Locate the cell with the specified text and output its (X, Y) center coordinate. 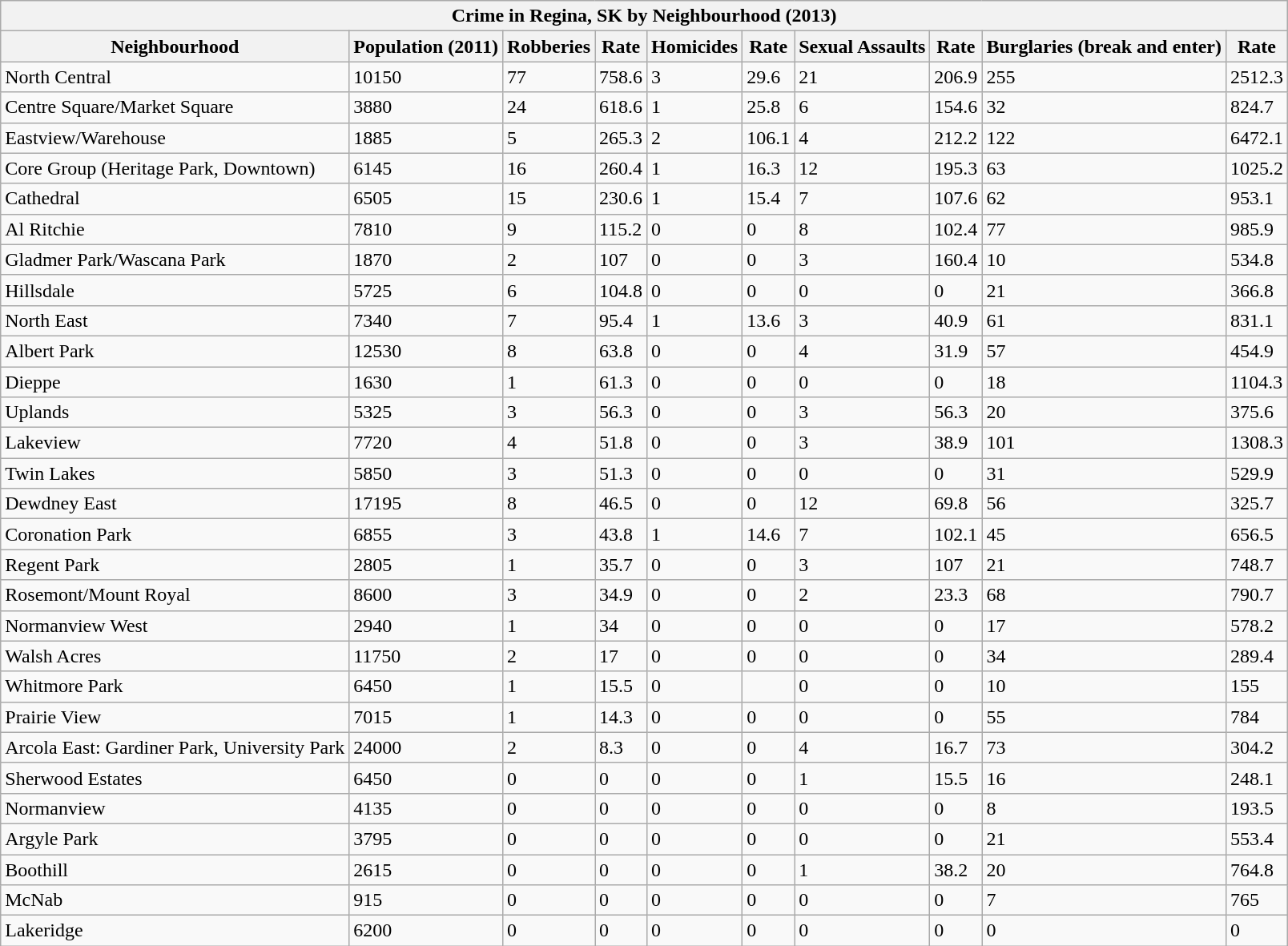
Al Ritchie (175, 229)
534.8 (1256, 260)
6472.1 (1256, 138)
656.5 (1256, 534)
8.3 (622, 747)
35.7 (622, 565)
102.1 (956, 534)
95.4 (622, 320)
63 (1104, 168)
824.7 (1256, 107)
107.6 (956, 199)
4135 (426, 808)
5 (548, 138)
1308.3 (1256, 443)
34.9 (622, 595)
14.6 (769, 534)
104.8 (622, 290)
2615 (426, 869)
529.9 (1256, 473)
2805 (426, 565)
915 (426, 900)
3880 (426, 107)
160.4 (956, 260)
40.9 (956, 320)
32 (1104, 107)
Normanview (175, 808)
7340 (426, 320)
790.7 (1256, 595)
62 (1104, 199)
Population (2011) (426, 46)
Cathedral (175, 199)
12530 (426, 351)
16.7 (956, 747)
Sexual Assaults (862, 46)
304.2 (1256, 747)
953.1 (1256, 199)
122 (1104, 138)
24 (548, 107)
Argyle Park (175, 839)
69.8 (956, 504)
13.6 (769, 320)
366.8 (1256, 290)
Lakeridge (175, 931)
23.3 (956, 595)
Whitmore Park (175, 686)
618.6 (622, 107)
Normanview West (175, 626)
Dieppe (175, 382)
15.4 (769, 199)
1885 (426, 138)
Lakeview (175, 443)
Arcola East: Gardiner Park, University Park (175, 747)
56 (1104, 504)
Core Group (Heritage Park, Downtown) (175, 168)
Centre Square/Market Square (175, 107)
51.3 (622, 473)
Boothill (175, 869)
55 (1104, 717)
31.9 (956, 351)
10150 (426, 77)
3795 (426, 839)
325.7 (1256, 504)
206.9 (956, 77)
248.1 (1256, 778)
61 (1104, 320)
Albert Park (175, 351)
46.5 (622, 504)
6505 (426, 199)
61.3 (622, 382)
38.2 (956, 869)
8600 (426, 595)
68 (1104, 595)
45 (1104, 534)
Sherwood Estates (175, 778)
7810 (426, 229)
16.3 (769, 168)
106.1 (769, 138)
1630 (426, 382)
102.4 (956, 229)
Twin Lakes (175, 473)
985.9 (1256, 229)
Coronation Park (175, 534)
758.6 (622, 77)
38.9 (956, 443)
212.2 (956, 138)
McNab (175, 900)
57 (1104, 351)
831.1 (1256, 320)
1870 (426, 260)
454.9 (1256, 351)
5325 (426, 413)
784 (1256, 717)
6855 (426, 534)
289.4 (1256, 656)
265.3 (622, 138)
195.3 (956, 168)
101 (1104, 443)
Dewdney East (175, 504)
7720 (426, 443)
18 (1104, 382)
9 (548, 229)
375.6 (1256, 413)
31 (1104, 473)
43.8 (622, 534)
24000 (426, 747)
63.8 (622, 351)
5850 (426, 473)
North East (175, 320)
73 (1104, 747)
154.6 (956, 107)
6145 (426, 168)
11750 (426, 656)
Hillsdale (175, 290)
Uplands (175, 413)
51.8 (622, 443)
Rosemont/Mount Royal (175, 595)
1104.3 (1256, 382)
Walsh Acres (175, 656)
14.3 (622, 717)
Gladmer Park/Wascana Park (175, 260)
115.2 (622, 229)
748.7 (1256, 565)
6200 (426, 931)
Prairie View (175, 717)
2940 (426, 626)
260.4 (622, 168)
255 (1104, 77)
Regent Park (175, 565)
1025.2 (1256, 168)
Burglaries (break and enter) (1104, 46)
764.8 (1256, 869)
25.8 (769, 107)
29.6 (769, 77)
155 (1256, 686)
Neighbourhood (175, 46)
2512.3 (1256, 77)
Crime in Regina, SK by Neighbourhood (2013) (644, 16)
230.6 (622, 199)
5725 (426, 290)
553.4 (1256, 839)
765 (1256, 900)
North Central (175, 77)
Robberies (548, 46)
17195 (426, 504)
Eastview/Warehouse (175, 138)
15 (548, 199)
193.5 (1256, 808)
578.2 (1256, 626)
7015 (426, 717)
Homicides (695, 46)
